Find where the given text appears and provide that cell's center as (X, Y) coordinate. 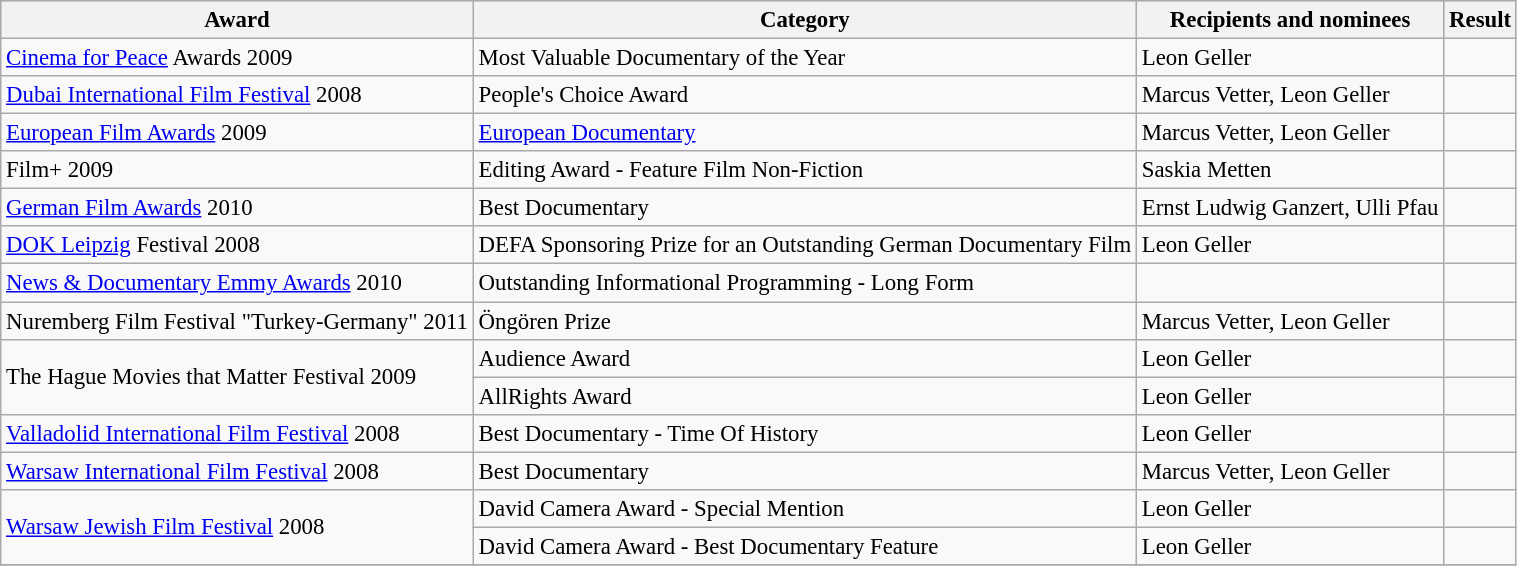
Valladolid International Film Festival 2008 (238, 433)
Outstanding Informational Programming - Long Form (804, 283)
Dubai International Film Festival 2008 (238, 95)
Ernst Ludwig Ganzert, Ulli Pfau (1290, 208)
Category (804, 20)
News & Documentary Emmy Awards 2010 (238, 283)
David Camera Award - Best Documentary Feature (804, 546)
Recipients and nominees (1290, 20)
Best Documentary - Time Of History (804, 433)
Award (238, 20)
European Documentary (804, 133)
German Film Awards 2010 (238, 208)
DOK Leipzig Festival 2008 (238, 245)
DEFA Sponsoring Prize for an Outstanding German Documentary Film (804, 245)
Warsaw Jewish Film Festival 2008 (238, 528)
Nuremberg Film Festival "Turkey-Germany" 2011 (238, 321)
Film+ 2009 (238, 170)
AllRights Award (804, 396)
Most Valuable Documentary of the Year (804, 58)
Audience Award (804, 358)
Saskia Metten (1290, 170)
People's Choice Award (804, 95)
Öngören Prize (804, 321)
European Film Awards 2009 (238, 133)
Editing Award - Feature Film Non-Fiction (804, 170)
Cinema for Peace Awards 2009 (238, 58)
David Camera Award - Special Mention (804, 509)
Warsaw International Film Festival 2008 (238, 471)
The Hague Movies that Matter Festival 2009 (238, 376)
Result (1480, 20)
